Extract the (x, y) coordinate from the center of the cell holding the provided text.  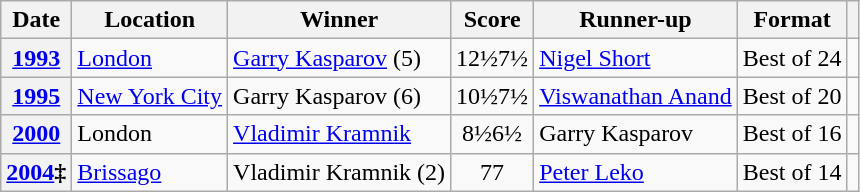
1993 (36, 58)
Best of 24 (792, 58)
Vladimir Kramnik (340, 134)
10½7½ (492, 96)
Best of 20 (792, 96)
2000 (36, 134)
Vladimir Kramnik (2) (340, 172)
Best of 16 (792, 134)
Viswanathan Anand (636, 96)
Location (150, 20)
77 (492, 172)
Runner-up (636, 20)
Score (492, 20)
Winner (340, 20)
Peter Leko (636, 172)
Nigel Short (636, 58)
Garry Kasparov (5) (340, 58)
2004‡ (36, 172)
Garry Kasparov (636, 134)
8½6½ (492, 134)
Garry Kasparov (6) (340, 96)
Brissago (150, 172)
New York City (150, 96)
1995 (36, 96)
Best of 14 (792, 172)
12½7½ (492, 58)
Format (792, 20)
Date (36, 20)
